Detect which cell encompasses the target text, then output its (X, Y) center coordinate. 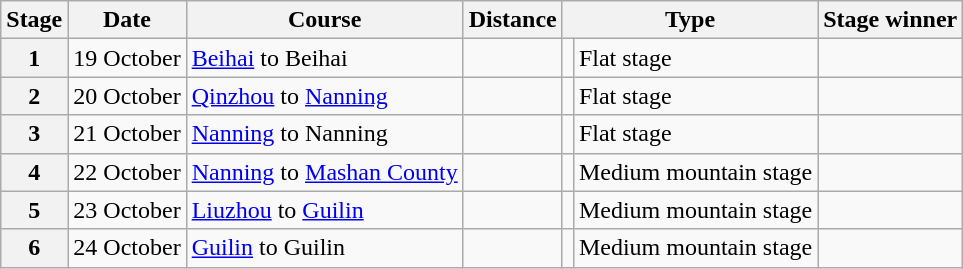
23 October (127, 210)
21 October (127, 134)
Date (127, 20)
Distance (512, 20)
6 (34, 248)
22 October (127, 172)
Qinzhou to Nanning (324, 96)
24 October (127, 248)
2 (34, 96)
Nanning to Mashan County (324, 172)
19 October (127, 58)
Beihai to Beihai (324, 58)
Type (690, 20)
5 (34, 210)
1 (34, 58)
Nanning to Nanning (324, 134)
3 (34, 134)
Course (324, 20)
Liuzhou to Guilin (324, 210)
4 (34, 172)
Stage winner (890, 20)
Guilin to Guilin (324, 248)
Stage (34, 20)
20 October (127, 96)
